Detect which cell encompasses the target text, then output its [x, y] center coordinate. 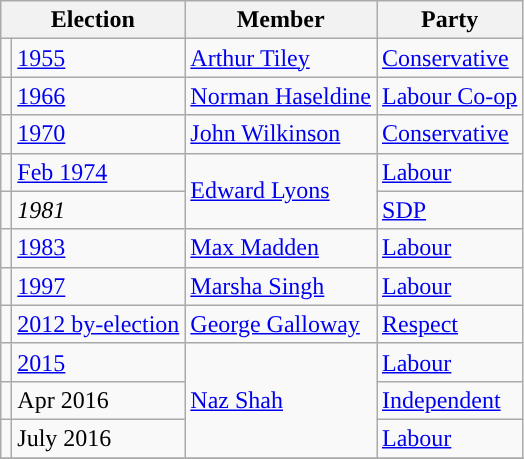
Apr 2016 [98, 400]
Labour Co-op [449, 96]
Party [449, 20]
1970 [98, 134]
1983 [98, 248]
1966 [98, 96]
Member [281, 20]
Marsha Singh [281, 286]
Respect [449, 324]
John Wilkinson [281, 134]
Max Madden [281, 248]
SDP [449, 210]
Arthur Tiley [281, 58]
Election [93, 20]
Independent [449, 400]
Feb 1974 [98, 172]
1955 [98, 58]
July 2016 [98, 438]
Edward Lyons [281, 191]
1981 [98, 210]
Naz Shah [281, 400]
Norman Haseldine [281, 96]
1997 [98, 286]
2012 by-election [98, 324]
2015 [98, 362]
George Galloway [281, 324]
